Find where the given text appears and provide that cell's center as [x, y] coordinate. 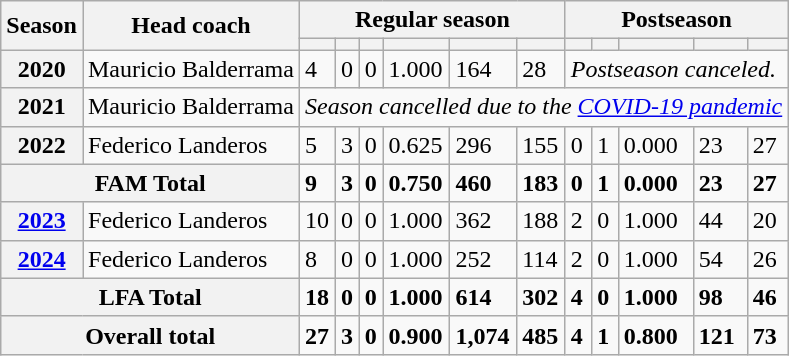
0.900 [416, 335]
188 [541, 221]
2021 [42, 107]
98 [720, 297]
5 [317, 145]
2024 [42, 259]
460 [484, 183]
LFA Total [150, 297]
46 [767, 297]
Head coach [190, 26]
485 [541, 335]
302 [541, 297]
114 [541, 259]
121 [720, 335]
54 [720, 259]
Season [42, 26]
44 [720, 221]
Regular season [432, 20]
Season cancelled due to the COVID-19 pandemic [543, 107]
18 [317, 297]
0.800 [656, 335]
1,074 [484, 335]
0.625 [416, 145]
362 [484, 221]
10 [317, 221]
8 [317, 259]
2022 [42, 145]
Postseason canceled. [676, 69]
164 [484, 69]
Postseason [676, 20]
2020 [42, 69]
Overall total [150, 335]
9 [317, 183]
183 [541, 183]
614 [484, 297]
73 [767, 335]
296 [484, 145]
0.750 [416, 183]
26 [767, 259]
FAM Total [150, 183]
28 [541, 69]
155 [541, 145]
20 [767, 221]
2023 [42, 221]
252 [484, 259]
